Pinpoint the cell where the given text exists, returning its (X, Y) midpoint coordinate. 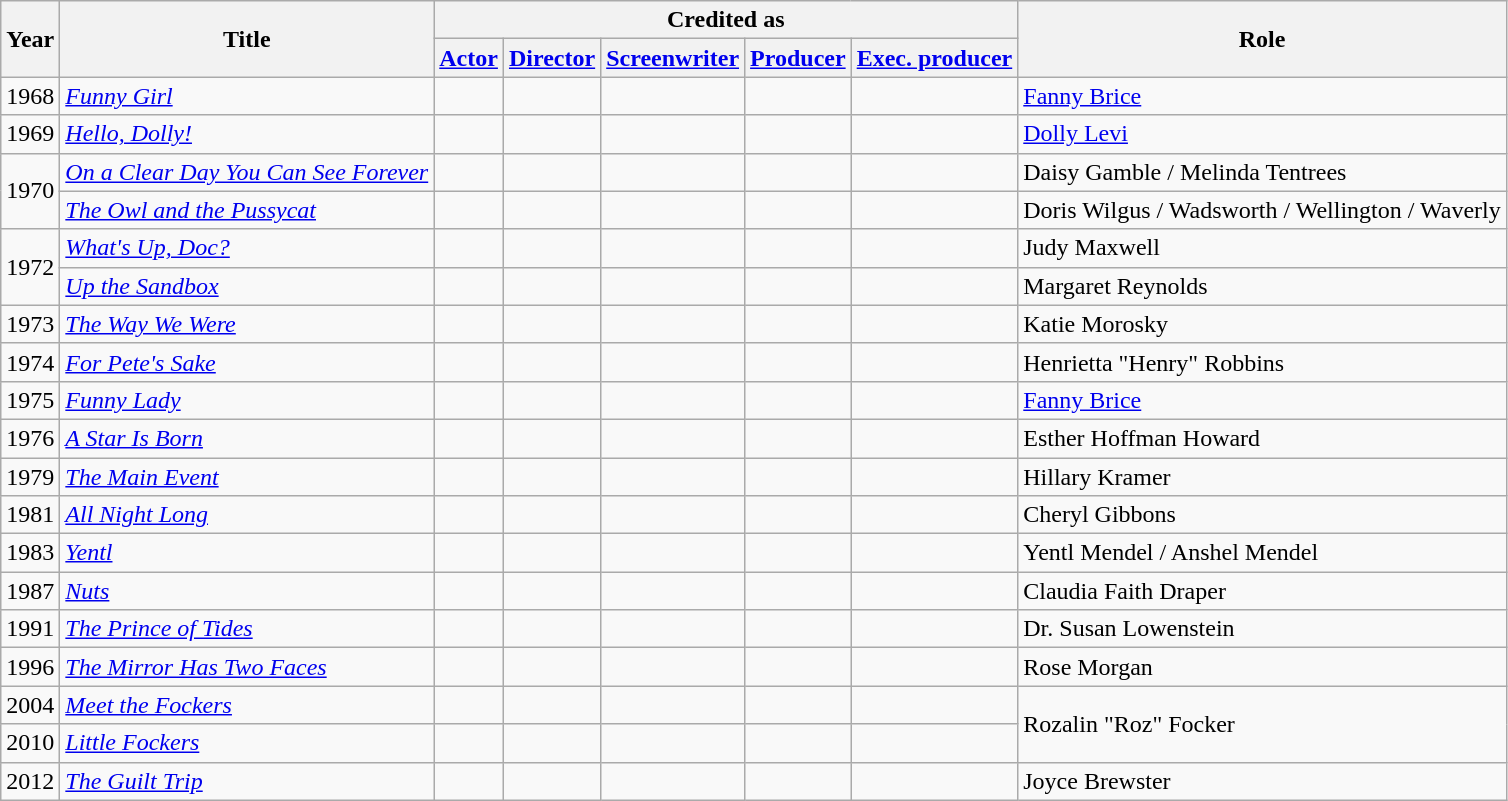
1968 (30, 96)
Meet the Fockers (247, 705)
Funny Girl (247, 96)
Little Fockers (247, 743)
The Owl and the Pussycat (247, 210)
Producer (798, 58)
Year (30, 39)
Joyce Brewster (1262, 781)
The Mirror Has Two Faces (247, 667)
1991 (30, 629)
1976 (30, 438)
2012 (30, 781)
The Guilt Trip (247, 781)
Claudia Faith Draper (1262, 591)
1996 (30, 667)
For Pete's Sake (247, 362)
Katie Morosky (1262, 324)
Yentl Mendel / Anshel Mendel (1262, 553)
Cheryl Gibbons (1262, 515)
2010 (30, 743)
Credited as (726, 20)
1969 (30, 134)
1972 (30, 267)
Rose Morgan (1262, 667)
1979 (30, 477)
Nuts (247, 591)
What's Up, Doc? (247, 248)
1975 (30, 400)
2004 (30, 705)
Hillary Kramer (1262, 477)
Dr. Susan Lowenstein (1262, 629)
1973 (30, 324)
Dolly Levi (1262, 134)
1974 (30, 362)
1983 (30, 553)
Title (247, 39)
The Way We Were (247, 324)
Screenwriter (673, 58)
Rozalin "Roz" Focker (1262, 724)
Up the Sandbox (247, 286)
Margaret Reynolds (1262, 286)
Hello, Dolly! (247, 134)
All Night Long (247, 515)
A Star Is Born (247, 438)
1981 (30, 515)
Daisy Gamble / Melinda Tentrees (1262, 172)
On a Clear Day You Can See Forever (247, 172)
1970 (30, 191)
Doris Wilgus / Wadsworth / Wellington / Waverly (1262, 210)
Henrietta "Henry" Robbins (1262, 362)
1987 (30, 591)
Role (1262, 39)
Exec. producer (934, 58)
Yentl (247, 553)
The Prince of Tides (247, 629)
Actor (469, 58)
Funny Lady (247, 400)
Director (552, 58)
Judy Maxwell (1262, 248)
The Main Event (247, 477)
Esther Hoffman Howard (1262, 438)
